Return the (x, y) coordinate for the center point of the cell that contains the specified text.  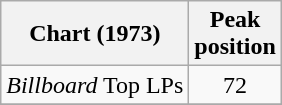
Chart (1973) (95, 34)
72 (235, 85)
Billboard Top LPs (95, 85)
Peakposition (235, 34)
